Pinpoint the cell where the given text exists, returning its (x, y) midpoint coordinate. 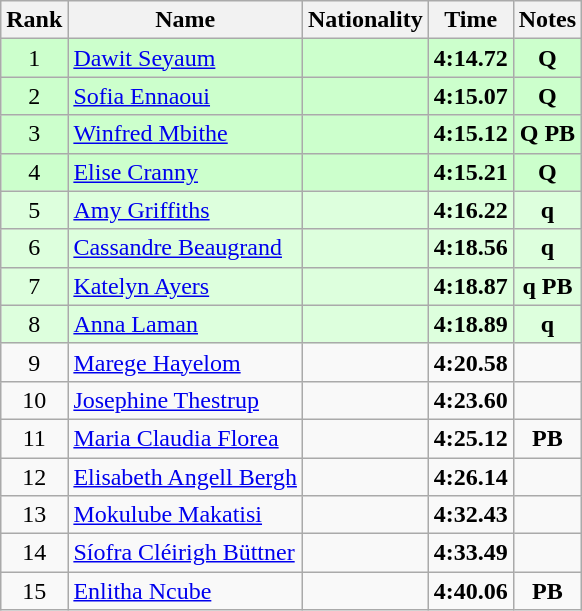
Time (470, 20)
7 (34, 286)
8 (34, 324)
Elisabeth Angell Bergh (186, 477)
4:15.12 (470, 134)
12 (34, 477)
Winfred Mbithe (186, 134)
4:25.12 (470, 438)
Name (186, 20)
4:18.89 (470, 324)
9 (34, 362)
2 (34, 96)
4:33.49 (470, 553)
1 (34, 58)
Cassandre Beaugrand (186, 248)
Katelyn Ayers (186, 286)
Q PB (547, 134)
Dawit Seyaum (186, 58)
4:18.56 (470, 248)
Amy Griffiths (186, 210)
Marege Hayelom (186, 362)
4 (34, 172)
4:26.14 (470, 477)
4:20.58 (470, 362)
Mokulube Makatisi (186, 515)
14 (34, 553)
5 (34, 210)
15 (34, 591)
10 (34, 400)
3 (34, 134)
4:16.22 (470, 210)
4:18.87 (470, 286)
Nationality (365, 20)
13 (34, 515)
4:32.43 (470, 515)
Josephine Thestrup (186, 400)
q PB (547, 286)
Maria Claudia Florea (186, 438)
Rank (34, 20)
4:40.06 (470, 591)
4:15.07 (470, 96)
Enlitha Ncube (186, 591)
11 (34, 438)
Anna Laman (186, 324)
6 (34, 248)
Elise Cranny (186, 172)
Síofra Cléirigh Büttner (186, 553)
4:14.72 (470, 58)
Sofia Ennaoui (186, 96)
4:15.21 (470, 172)
Notes (547, 20)
4:23.60 (470, 400)
